Search for the cell housing the specified text and yield its [x, y] center coordinate. 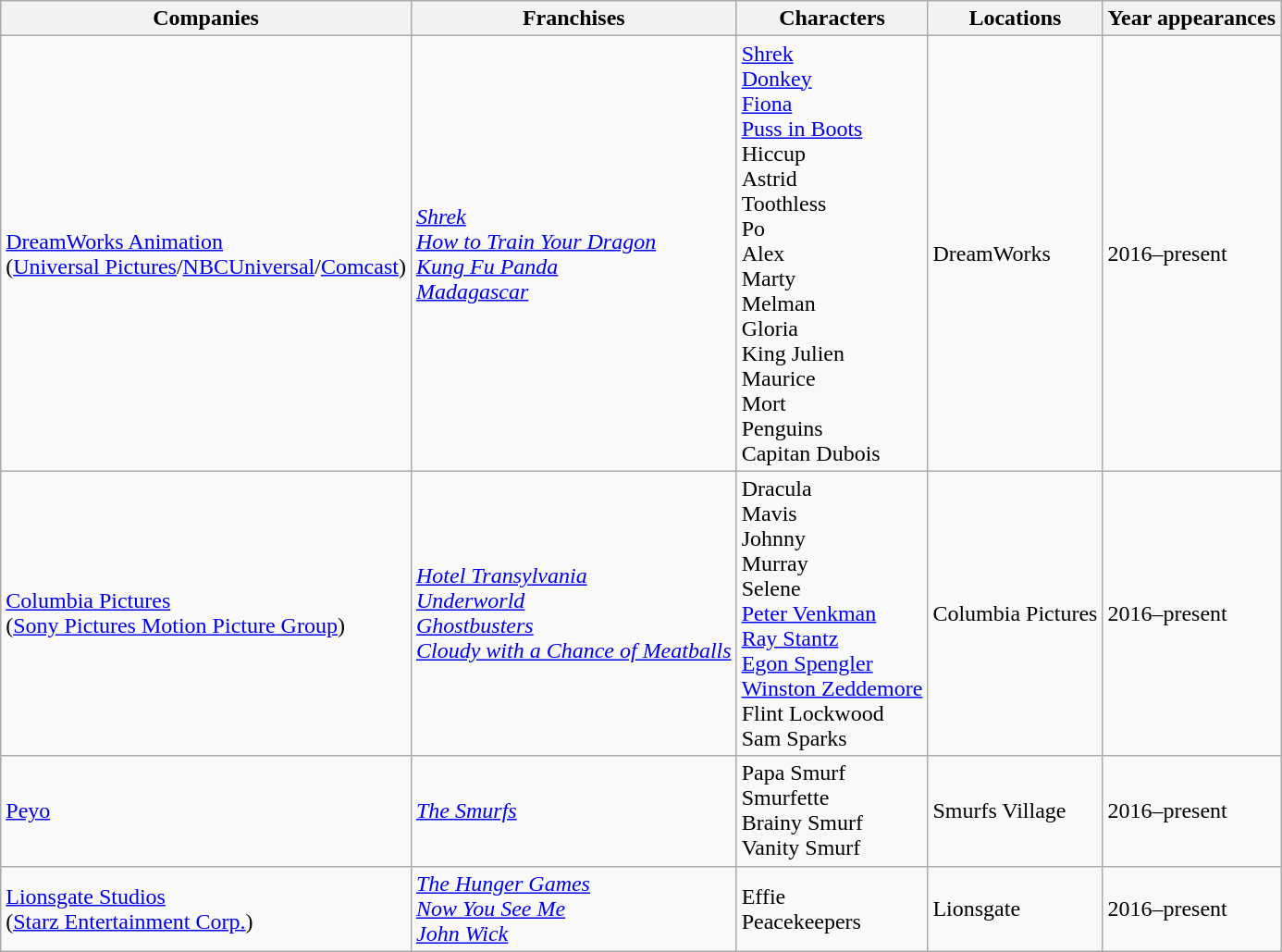
The Smurfs [573, 810]
Smurfs Village [1016, 810]
Characters [832, 19]
Peyo [206, 810]
Dracula Mavis Johnny Murray Selene Peter Venkman Ray Stantz Egon Spengler Winston Zeddemore Flint Lockwood Sam Sparks [832, 613]
Papa Smurf Smurfette Brainy Smurf Vanity Smurf [832, 810]
Companies [206, 19]
ShrekDonkeyFionaPuss in BootsHiccupAstridToothlessPoAlexMartyMelmanGloriaKing JulienMauriceMortPenguinsCapitan Dubois [832, 253]
Lionsgate Studios(Starz Entertainment Corp.) [206, 909]
Columbia Pictures [1016, 613]
ShrekHow to Train Your DragonKung Fu PandaMadagascar [573, 253]
Franchises [573, 19]
The Hunger GamesNow You See Me John Wick [573, 909]
Year appearances [1191, 19]
DreamWorks Animation(Universal Pictures/NBCUniversal/Comcast) [206, 253]
Columbia Pictures(Sony Pictures Motion Picture Group) [206, 613]
Effie Peacekeepers [832, 909]
Locations [1016, 19]
Lionsgate [1016, 909]
DreamWorks [1016, 253]
Hotel TransylvaniaUnderworldGhostbustersCloudy with a Chance of Meatballs [573, 613]
